Extract the [X, Y] coordinate from the center of the cell holding the provided text.  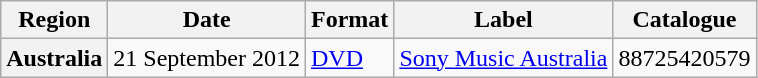
Sony Music Australia [504, 58]
Label [504, 20]
Catalogue [684, 20]
DVD [350, 58]
Region [54, 20]
Australia [54, 58]
Format [350, 20]
Date [207, 20]
21 September 2012 [207, 58]
88725420579 [684, 58]
